Identify which cell holds the provided text, then report its (X, Y) central coordinate. 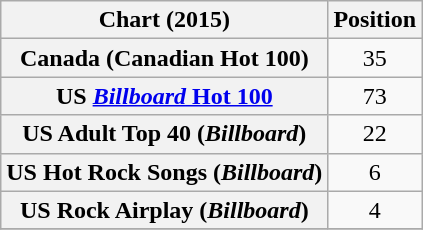
73 (375, 96)
US Billboard Hot 100 (164, 96)
US Rock Airplay (Billboard) (164, 210)
6 (375, 172)
Canada (Canadian Hot 100) (164, 58)
35 (375, 58)
US Adult Top 40 (Billboard) (164, 134)
22 (375, 134)
US Hot Rock Songs (Billboard) (164, 172)
Chart (2015) (164, 20)
Position (375, 20)
4 (375, 210)
